Scan for the cell matching the given text and deliver its [x, y] coordinate at center. 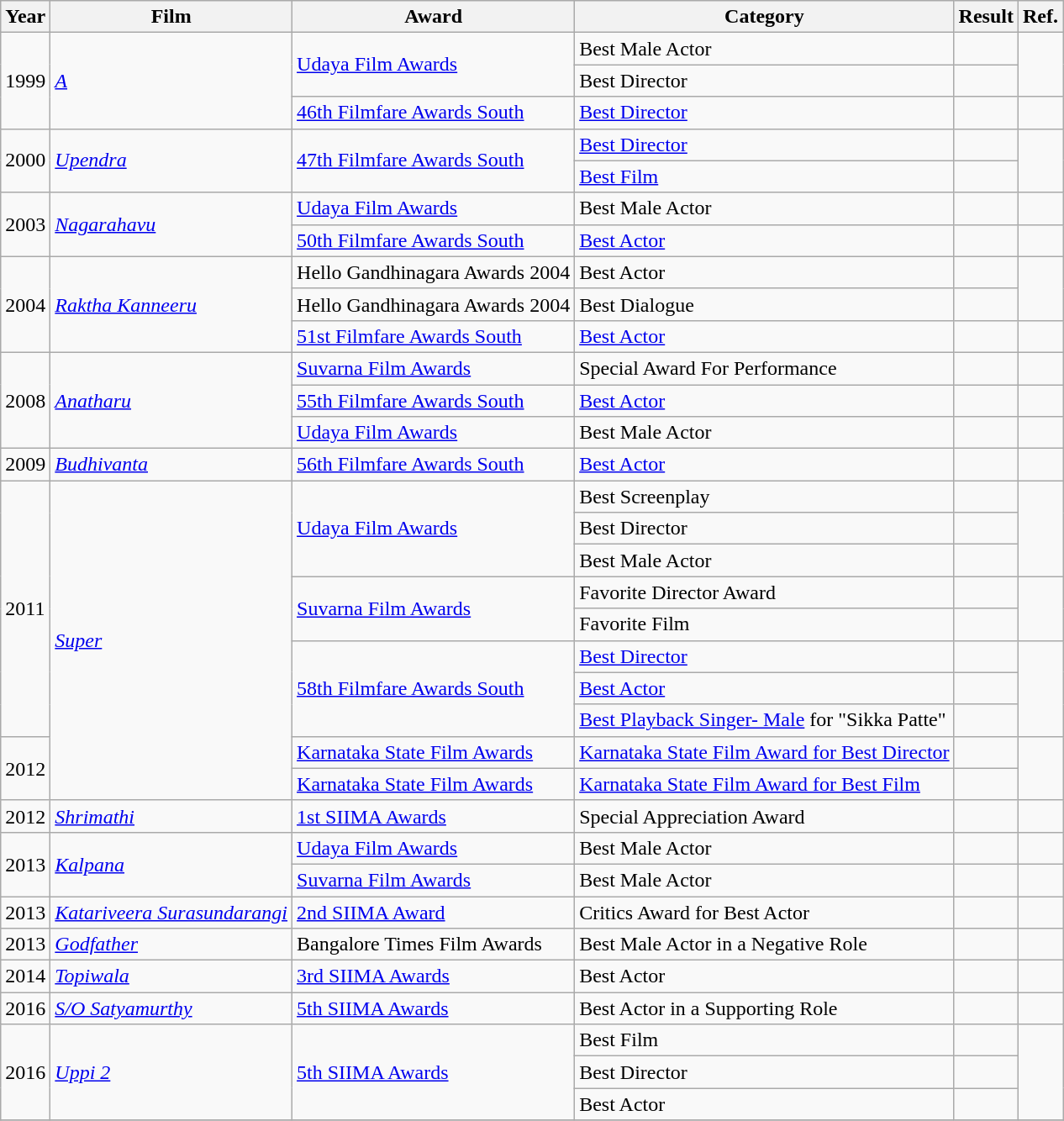
Year [25, 17]
56th Filmfare Awards South [434, 465]
1st SIIMA Awards [434, 816]
S/O Satyamurthy [171, 1008]
Best Male Actor in a Negative Role [765, 945]
Shrimathi [171, 816]
Best Dialogue [765, 304]
47th Filmfare Awards South [434, 161]
3rd SIIMA Awards [434, 976]
2008 [25, 400]
58th Filmfare Awards South [434, 688]
2004 [25, 304]
Anatharu [171, 400]
Best Actor in a Supporting Role [765, 1008]
Godfather [171, 945]
Super [171, 640]
2nd SIIMA Award [434, 912]
Ref. [1040, 17]
Favorite Director Award [765, 592]
Kalpana [171, 864]
Best Screenplay [765, 497]
Karnataka State Film Award for Best Director [765, 752]
Award [434, 17]
Special Appreciation Award [765, 816]
Karnataka State Film Award for Best Film [765, 784]
2003 [25, 224]
Katariveera Surasundarangi [171, 912]
Result [986, 17]
Film [171, 17]
2009 [25, 465]
Topiwala [171, 976]
51st Filmfare Awards South [434, 336]
Budhivanta [171, 465]
Category [765, 17]
2000 [25, 161]
Raktha Kanneeru [171, 304]
Upendra [171, 161]
Nagarahavu [171, 224]
2011 [25, 608]
Bangalore Times Film Awards [434, 945]
A [171, 81]
Special Award For Performance [765, 368]
46th Filmfare Awards South [434, 113]
Favorite Film [765, 624]
Uppi 2 [171, 1072]
Critics Award for Best Actor [765, 912]
2014 [25, 976]
1999 [25, 81]
50th Filmfare Awards South [434, 240]
55th Filmfare Awards South [434, 401]
Best Playback Singer- Male for "Sikka Patte" [765, 720]
